Output the (x, y) coordinate of the center of the cell containing the given text.  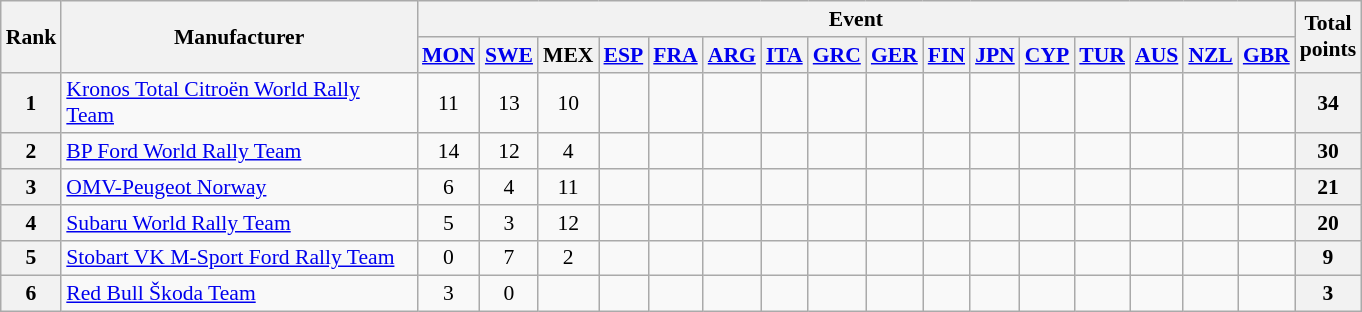
GRC (837, 55)
FRA (675, 55)
ESP (623, 55)
MEX (568, 55)
13 (509, 102)
BP Ford World Rally Team (239, 152)
ITA (784, 55)
10 (568, 102)
ARG (732, 55)
Stobart VK M-Sport Ford Rally Team (239, 258)
1 (32, 102)
OMV-Peugeot Norway (239, 187)
CYP (1047, 55)
GBR (1266, 55)
Rank (32, 36)
FIN (946, 55)
JPN (995, 55)
20 (1328, 223)
Subaru World Rally Team (239, 223)
AUS (1156, 55)
14 (448, 152)
TUR (1102, 55)
30 (1328, 152)
Totalpoints (1328, 36)
34 (1328, 102)
MON (448, 55)
Event (856, 19)
21 (1328, 187)
Kronos Total Citroën World Rally Team (239, 102)
NZL (1210, 55)
7 (509, 258)
9 (1328, 258)
SWE (509, 55)
GER (894, 55)
Red Bull Škoda Team (239, 294)
Manufacturer (239, 36)
